Return the (X, Y) coordinate for the center point of the cell that contains the specified text.  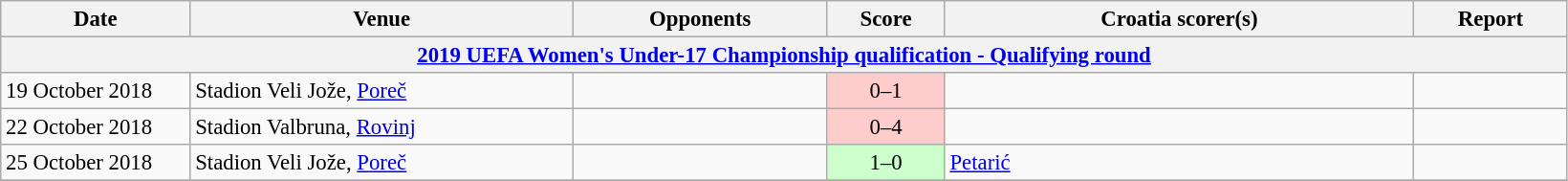
1–0 (885, 163)
19 October 2018 (96, 91)
Report (1492, 19)
Venue (382, 19)
Croatia scorer(s) (1180, 19)
0–1 (885, 91)
Stadion Valbruna, Rovinj (382, 127)
Score (885, 19)
Petarić (1180, 163)
25 October 2018 (96, 163)
0–4 (885, 127)
22 October 2018 (96, 127)
2019 UEFA Women's Under-17 Championship qualification - Qualifying round (784, 56)
Opponents (700, 19)
Date (96, 19)
